Return the [x, y] coordinate for the center point of the cell that contains the specified text.  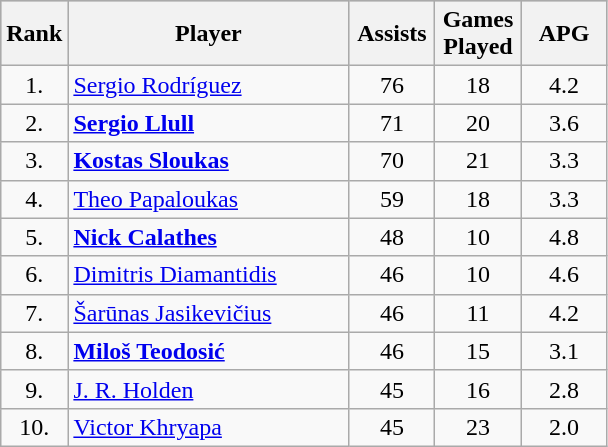
Victor Khryapa [208, 427]
Rank [34, 34]
Miloš Teodosić [208, 351]
5. [34, 237]
Dimitris Diamantidis [208, 275]
4. [34, 199]
Player [208, 34]
21 [478, 161]
59 [392, 199]
6. [34, 275]
APG [564, 34]
3.1 [564, 351]
76 [392, 85]
2.8 [564, 389]
10. [34, 427]
8. [34, 351]
9. [34, 389]
4.8 [564, 237]
4.6 [564, 275]
Šarūnas Jasikevičius [208, 313]
3. [34, 161]
2.0 [564, 427]
Games Played [478, 34]
1. [34, 85]
16 [478, 389]
Kostas Sloukas [208, 161]
Sergio Rodríguez [208, 85]
7. [34, 313]
2. [34, 123]
Assists [392, 34]
3.6 [564, 123]
Nick Calathes [208, 237]
J. R. Holden [208, 389]
11 [478, 313]
15 [478, 351]
Theo Papaloukas [208, 199]
23 [478, 427]
48 [392, 237]
Sergio Llull [208, 123]
20 [478, 123]
70 [392, 161]
71 [392, 123]
